Search for the cell housing the specified text and yield its (X, Y) center coordinate. 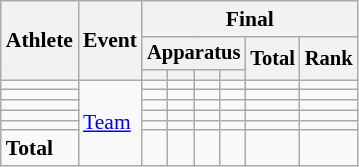
Team (110, 123)
Apparatus (194, 54)
Athlete (40, 40)
Final (250, 19)
Event (110, 40)
Rank (329, 58)
